Detect which cell encompasses the target text, then output its (X, Y) center coordinate. 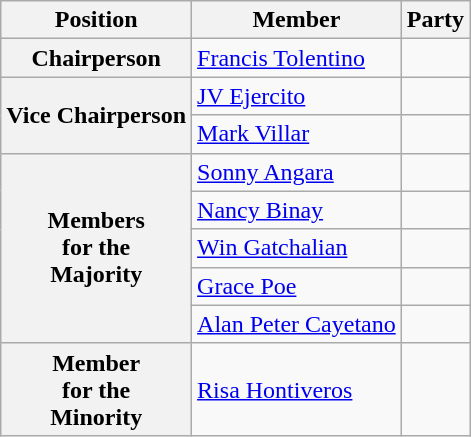
Risa Hontiveros (297, 389)
Mark Villar (297, 134)
Member (297, 20)
Alan Peter Cayetano (297, 324)
Position (96, 20)
Grace Poe (297, 286)
Memberfor theMinority (96, 389)
Party (435, 20)
Francis Tolentino (297, 58)
JV Ejercito (297, 96)
Win Gatchalian (297, 248)
Sonny Angara (297, 172)
Nancy Binay (297, 210)
Membersfor theMajority (96, 248)
Vice Chairperson (96, 115)
Chairperson (96, 58)
